Output the (X, Y) coordinate of the center of the cell containing the given text.  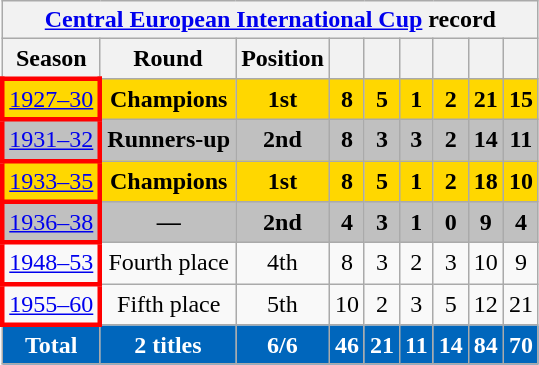
1931–32 (51, 140)
Fourth place (168, 264)
1933–35 (51, 180)
2 titles (168, 345)
1948–53 (51, 264)
Position (283, 59)
1955–60 (51, 304)
0 (450, 222)
46 (346, 345)
15 (520, 98)
Fifth place (168, 304)
5th (283, 304)
Runners-up (168, 140)
18 (486, 180)
1927–30 (51, 98)
Central European International Cup record (270, 20)
Round (168, 59)
Total (51, 345)
12 (486, 304)
— (168, 222)
4th (283, 264)
84 (486, 345)
70 (520, 345)
6/6 (283, 345)
1936–38 (51, 222)
Season (51, 59)
